Detect which cell encompasses the target text, then output its [x, y] center coordinate. 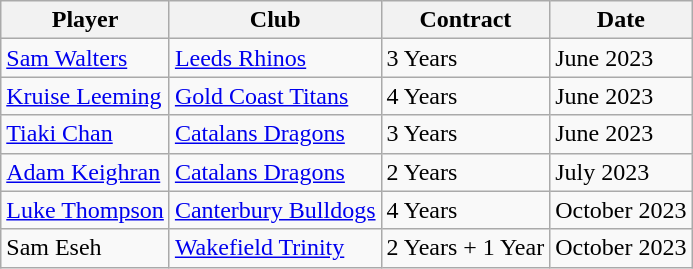
Kruise Leeming [86, 96]
Wakefield Trinity [275, 248]
2 Years + 1 Year [466, 248]
Tiaki Chan [86, 134]
Leeds Rhinos [275, 58]
2 Years [466, 172]
Luke Thompson [86, 210]
Sam Walters [86, 58]
Canterbury Bulldogs [275, 210]
Date [621, 20]
Adam Keighran [86, 172]
Club [275, 20]
Sam Eseh [86, 248]
July 2023 [621, 172]
Player [86, 20]
Gold Coast Titans [275, 96]
Contract [466, 20]
